Return the (X, Y) coordinate for the center point of the cell that contains the specified text.  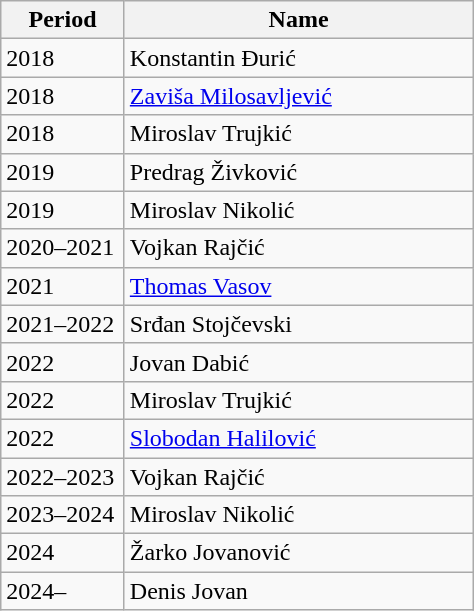
2024– (63, 591)
Denis Jovan (298, 591)
Thomas Vasov (298, 286)
2021–2022 (63, 324)
Srđan Stojčevski (298, 324)
2023–2024 (63, 515)
2021 (63, 286)
Period (63, 20)
2022–2023 (63, 477)
Žarko Jovanović (298, 553)
Zaviša Milosavljević (298, 96)
Name (298, 20)
2020–2021 (63, 248)
2024 (63, 553)
Jovan Dabić (298, 362)
Predrag Živković (298, 172)
Konstantin Đurić (298, 58)
Slobodan Halilović (298, 438)
